Determine the (X, Y) coordinate at the center of the cell enclosing the given text.  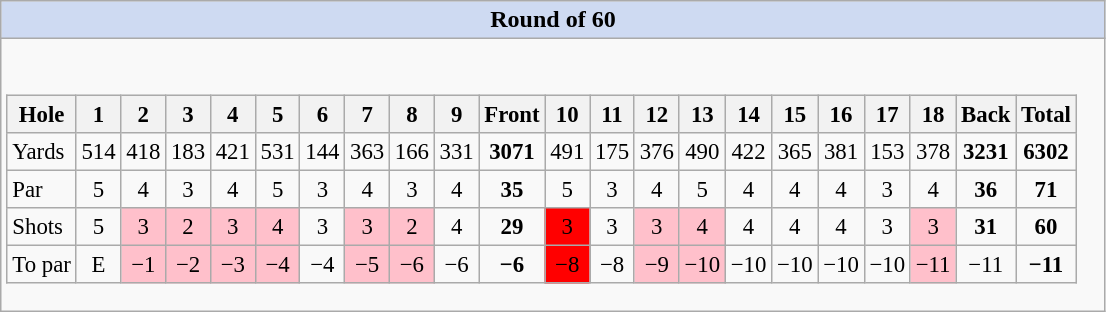
Total (1046, 114)
531 (278, 151)
381 (841, 151)
−3 (232, 264)
15 (795, 114)
Par (42, 189)
365 (795, 151)
−5 (368, 264)
Shots (42, 227)
422 (748, 151)
17 (887, 114)
6302 (1046, 151)
183 (188, 151)
−1 (144, 264)
153 (887, 151)
418 (144, 151)
E (98, 264)
36 (986, 189)
18 (932, 114)
35 (512, 189)
3071 (512, 151)
Yards (42, 151)
To par (42, 264)
Front (512, 114)
29 (512, 227)
144 (322, 151)
421 (232, 151)
9 (456, 114)
175 (612, 151)
378 (932, 151)
6 (322, 114)
14 (748, 114)
31 (986, 227)
3231 (986, 151)
13 (702, 114)
60 (1046, 227)
376 (656, 151)
514 (98, 151)
7 (368, 114)
−2 (188, 264)
8 (412, 114)
71 (1046, 189)
166 (412, 151)
12 (656, 114)
11 (612, 114)
363 (368, 151)
Hole (42, 114)
331 (456, 151)
Round of 60 (553, 20)
491 (568, 151)
Back (986, 114)
−9 (656, 264)
16 (841, 114)
1 (98, 114)
490 (702, 151)
10 (568, 114)
